Identify which cell holds the provided text, then report its (X, Y) central coordinate. 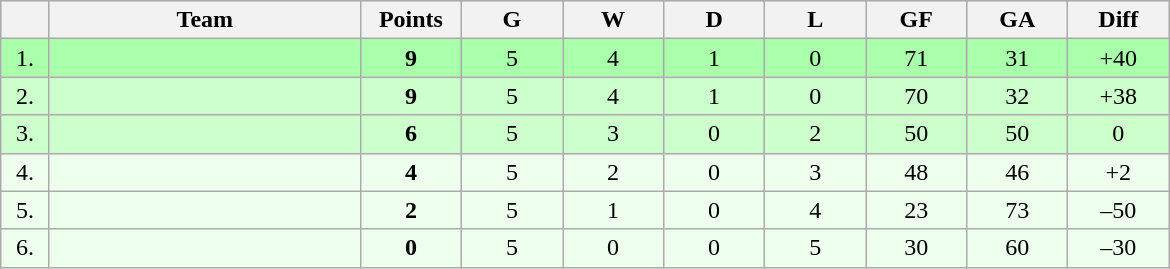
3. (26, 134)
+38 (1118, 96)
GF (916, 20)
Diff (1118, 20)
L (816, 20)
70 (916, 96)
G (512, 20)
5. (26, 210)
23 (916, 210)
Points (410, 20)
31 (1018, 58)
71 (916, 58)
48 (916, 172)
1. (26, 58)
32 (1018, 96)
–30 (1118, 248)
2. (26, 96)
–50 (1118, 210)
GA (1018, 20)
W (612, 20)
4. (26, 172)
73 (1018, 210)
46 (1018, 172)
D (714, 20)
+2 (1118, 172)
30 (916, 248)
Team (204, 20)
60 (1018, 248)
6 (410, 134)
6. (26, 248)
+40 (1118, 58)
